Determine the [x, y] coordinate at the center of the cell enclosing the given text.  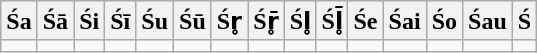
Śl̥̄ [332, 21]
Śa [19, 21]
Śū [193, 21]
Śau [488, 21]
Śā [55, 21]
Śī [120, 21]
Śl̥ [300, 21]
Śo [444, 21]
Śe [366, 21]
Śr̥̄ [266, 21]
Śi [90, 21]
Śai [404, 21]
Śr̥ [229, 21]
Ś [524, 21]
Śu [155, 21]
